Identify which cell holds the provided text, then report its [X, Y] central coordinate. 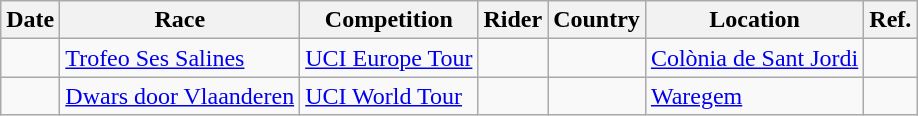
Country [597, 20]
Colònia de Sant Jordi [754, 58]
Location [754, 20]
UCI Europe Tour [389, 58]
Date [30, 20]
Competition [389, 20]
Rider [513, 20]
Race [180, 20]
Ref. [890, 20]
Trofeo Ses Salines [180, 58]
Dwars door Vlaanderen [180, 96]
Waregem [754, 96]
UCI World Tour [389, 96]
